Capture the cell that displays the provided text and extract its (x, y) central coordinate. 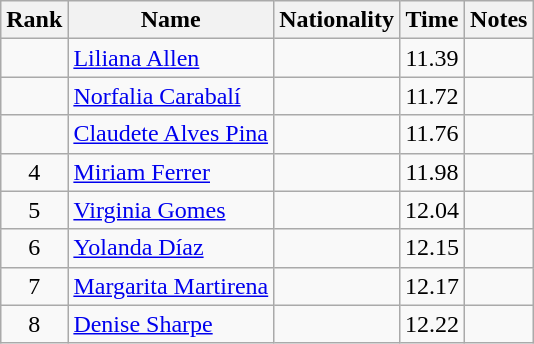
Notes (499, 20)
12.15 (432, 248)
Claudete Alves Pina (171, 134)
Virginia Gomes (171, 210)
Margarita Martirena (171, 286)
4 (34, 172)
5 (34, 210)
11.39 (432, 58)
Miriam Ferrer (171, 172)
12.17 (432, 286)
Time (432, 20)
Yolanda Díaz (171, 248)
Norfalia Carabalí (171, 96)
8 (34, 324)
11.72 (432, 96)
Name (171, 20)
7 (34, 286)
11.76 (432, 134)
Rank (34, 20)
11.98 (432, 172)
12.22 (432, 324)
Denise Sharpe (171, 324)
Nationality (337, 20)
Liliana Allen (171, 58)
12.04 (432, 210)
6 (34, 248)
